Locate the cell with the specified text and output its [X, Y] center coordinate. 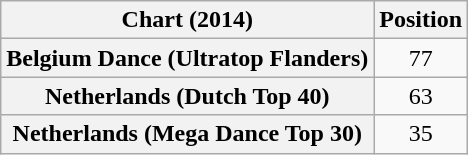
Position [421, 20]
Chart (2014) [188, 20]
Netherlands (Dutch Top 40) [188, 96]
63 [421, 96]
77 [421, 58]
Belgium Dance (Ultratop Flanders) [188, 58]
Netherlands (Mega Dance Top 30) [188, 134]
35 [421, 134]
